Identify which cell holds the provided text, then report its (x, y) central coordinate. 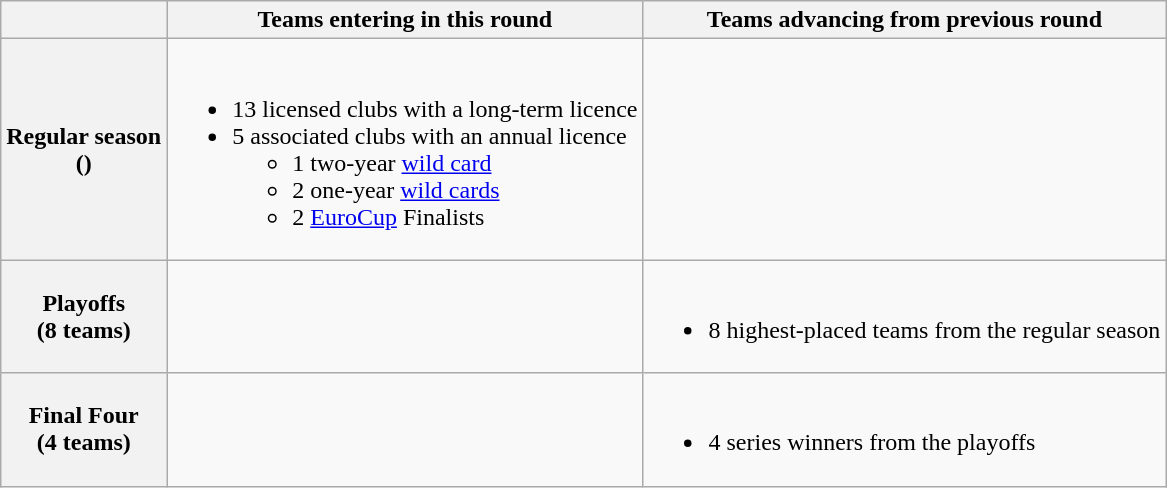
Regular season() (84, 150)
13 licensed clubs with a long-term licence5 associated clubs with an annual licence1 two-year wild card2 one-year wild cards2 EuroCup Finalists (405, 150)
8 highest-placed teams from the regular season (904, 316)
4 series winners from the playoffs (904, 430)
Teams entering in this round (405, 20)
Playoffs(8 teams) (84, 316)
Teams advancing from previous round (904, 20)
Final Four(4 teams) (84, 430)
